Find where the given text appears and provide that cell's center as [x, y] coordinate. 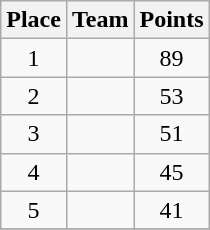
1 [34, 58]
45 [172, 172]
53 [172, 96]
89 [172, 58]
51 [172, 134]
5 [34, 210]
Team [100, 20]
Place [34, 20]
Points [172, 20]
4 [34, 172]
3 [34, 134]
2 [34, 96]
41 [172, 210]
